From the cell containing the given text, extract its center point as [X, Y] coordinate. 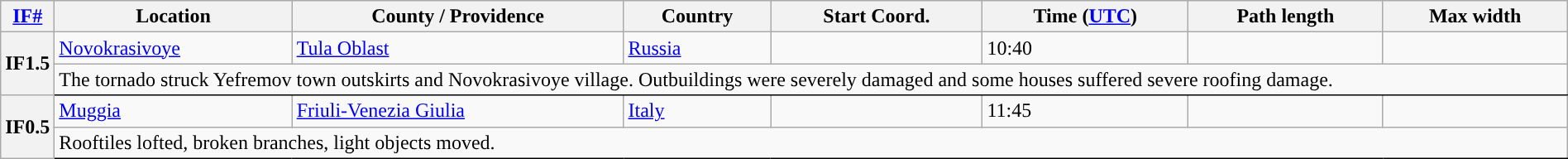
11:45 [1085, 111]
Max width [1475, 17]
Italy [697, 111]
IF# [28, 17]
Country [697, 17]
County / Providence [458, 17]
Start Coord. [877, 17]
Location [174, 17]
Time (UTC) [1085, 17]
Muggia [174, 111]
Rooftiles lofted, broken branches, light objects moved. [810, 142]
Tula Oblast [458, 48]
10:40 [1085, 48]
Russia [697, 48]
IF1.5 [28, 64]
Friuli-Venezia Giulia [458, 111]
IF0.5 [28, 127]
Path length [1285, 17]
Novokrasivoye [174, 48]
